Return [x, y] of the center of cell containing provided text 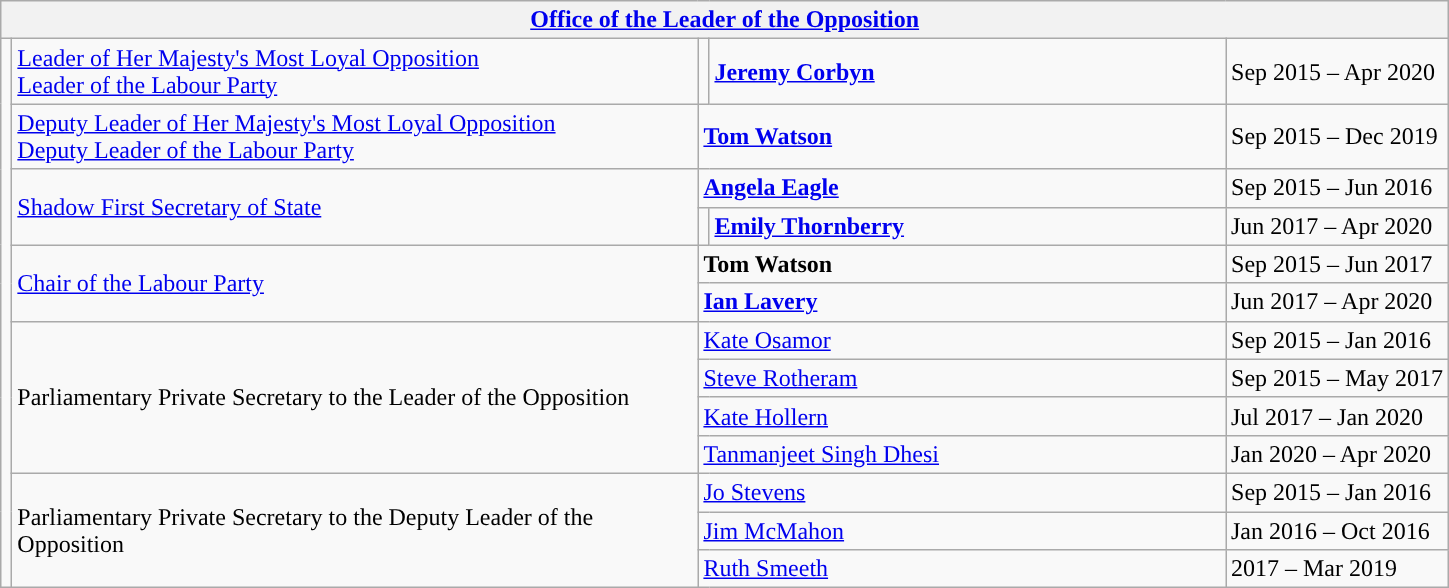
Tanmanjeet Singh Dhesi [962, 454]
Leader of Her Majesty's Most Loyal OppositionLeader of the Labour Party [355, 72]
Jeremy Corbyn [968, 72]
Jan 2016 – Oct 2016 [1338, 531]
Jim McMahon [962, 531]
Kate Osamor [962, 340]
Ruth Smeeth [962, 569]
Sep 2015 – Apr 2020 [1338, 72]
Sep 2015 – Dec 2019 [1338, 136]
Office of the Leader of the Opposition [725, 20]
Chair of the Labour Party [355, 283]
Angela Eagle [962, 188]
Steve Rotheram [962, 378]
Shadow First Secretary of State [355, 207]
Ian Lavery [962, 302]
Kate Hollern [962, 416]
Jul 2017 – Jan 2020 [1338, 416]
Sep 2015 – May 2017 [1338, 378]
Parliamentary Private Secretary to the Leader of the Opposition [355, 397]
Deputy Leader of Her Majesty's Most Loyal OppositionDeputy Leader of the Labour Party [355, 136]
Jo Stevens [962, 492]
Sep 2015 – Jun 2016 [1338, 188]
2017 – Mar 2019 [1338, 569]
Sep 2015 – Jun 2017 [1338, 264]
Parliamentary Private Secretary to the Deputy Leader of the Opposition [355, 530]
Emily Thornberry [968, 226]
Jan 2020 – Apr 2020 [1338, 454]
